Return the (x, y) coordinate for the center point of the cell that contains the specified text.  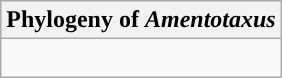
Phylogeny of Amentotaxus (141, 20)
